Search for the cell housing the specified text and yield its [X, Y] center coordinate. 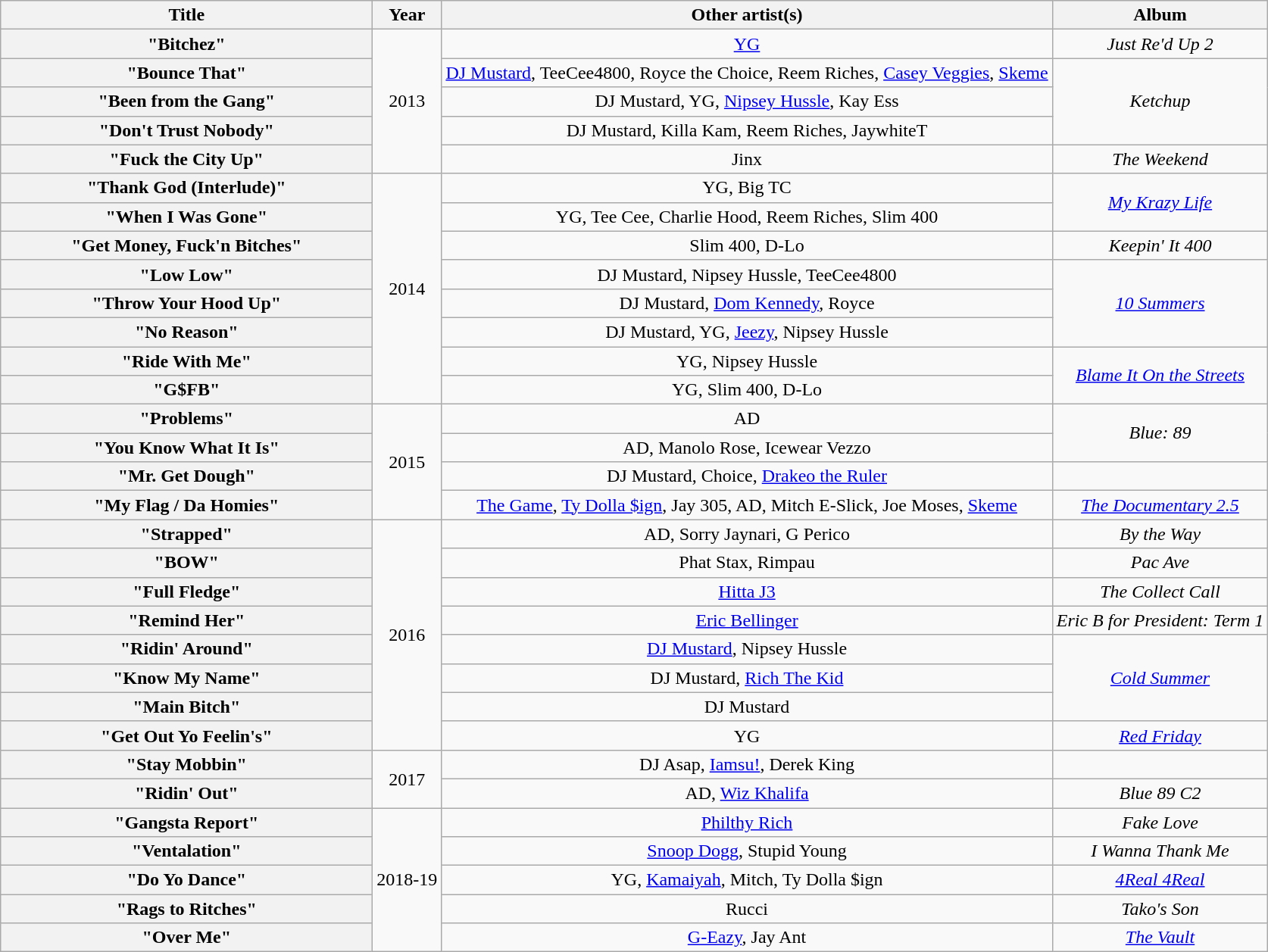
DJ Mustard, Nipsey Hussle [747, 649]
DJ Mustard, Dom Kennedy, Royce [747, 303]
2015 [408, 462]
Phat Stax, Rimpau [747, 563]
10 Summers [1160, 303]
AD, Manolo Rose, Icewear Vezzo [747, 448]
"Gangsta Report" [186, 822]
The Game, Ty Dolla $ign, Jay 305, AD, Mitch E-Slick, Joe Moses, Skeme [747, 505]
"You Know What It Is" [186, 448]
DJ Mustard, YG, Nipsey Hussle, Kay Ess [747, 101]
2018-19 [408, 879]
2014 [408, 289]
"Ridin' Around" [186, 649]
Red Friday [1160, 735]
Blue 89 C2 [1160, 793]
"Know My Name" [186, 678]
"Ridin' Out" [186, 793]
The Documentary 2.5 [1160, 505]
2016 [408, 635]
Slim 400, D-Lo [747, 245]
Rucci [747, 909]
"Get Out Yo Feelin's" [186, 735]
The Vault [1160, 938]
"G$FB" [186, 390]
2017 [408, 779]
By the Way [1160, 534]
DJ Mustard [747, 707]
"Low Low" [186, 274]
Snoop Dogg, Stupid Young [747, 851]
"Throw Your Hood Up" [186, 303]
"Fuck the City Up" [186, 159]
Tako's Son [1160, 909]
AD, Wiz Khalifa [747, 793]
Title [186, 15]
"Been from the Gang" [186, 101]
Year [408, 15]
I Wanna Thank Me [1160, 851]
Just Re'd Up 2 [1160, 44]
"Stay Mobbin" [186, 764]
"Rags to Ritches" [186, 909]
"Ventalation" [186, 851]
DJ Mustard, Choice, Drakeo the Ruler [747, 476]
My Krazy Life [1160, 202]
Blame It On the Streets [1160, 376]
DJ Mustard, Killa Kam, Reem Riches, JaywhiteT [747, 130]
DJ Mustard, TeeCee4800, Royce the Choice, Reem Riches, Casey Veggies, Skeme [747, 73]
Pac Ave [1160, 563]
"Full Fledge" [186, 591]
Keepin' It 400 [1160, 245]
"Bounce That" [186, 73]
"When I Was Gone" [186, 217]
"Thank God (Interlude)" [186, 188]
Fake Love [1160, 822]
AD [747, 419]
DJ Mustard, YG, Jeezy, Nipsey Hussle [747, 332]
YG, Tee Cee, Charlie Hood, Reem Riches, Slim 400 [747, 217]
"Over Me" [186, 938]
The Weekend [1160, 159]
YG, Kamaiyah, Mitch, Ty Dolla $ign [747, 880]
YG, Slim 400, D-Lo [747, 390]
Cold Summer [1160, 678]
4Real 4Real [1160, 880]
"Remind Her" [186, 620]
"Strapped" [186, 534]
"Main Bitch" [186, 707]
"Bitchez" [186, 44]
"My Flag / Da Homies" [186, 505]
Ketchup [1160, 101]
Other artist(s) [747, 15]
"Mr. Get Dough" [186, 476]
G-Eazy, Jay Ant [747, 938]
Jinx [747, 159]
YG, Nipsey Hussle [747, 361]
DJ Asap, Iamsu!, Derek King [747, 764]
Eric B for President: Term 1 [1160, 620]
Album [1160, 15]
"Don't Trust Nobody" [186, 130]
"No Reason" [186, 332]
"Do Yo Dance" [186, 880]
Blue: 89 [1160, 433]
DJ Mustard, Rich The Kid [747, 678]
DJ Mustard, Nipsey Hussle, TeeCee4800 [747, 274]
The Collect Call [1160, 591]
"Ride With Me" [186, 361]
YG, Big TC [747, 188]
"BOW" [186, 563]
"Get Money, Fuck'n Bitches" [186, 245]
"Problems" [186, 419]
Philthy Rich [747, 822]
Eric Bellinger [747, 620]
Hitta J3 [747, 591]
AD, Sorry Jaynari, G Perico [747, 534]
2013 [408, 101]
